From the cell containing the given text, extract its center point as [X, Y] coordinate. 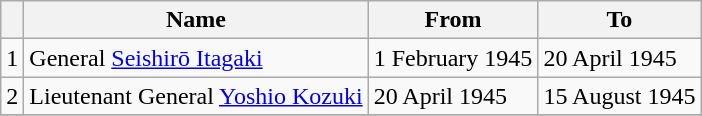
1 February 1945 [453, 58]
Lieutenant General Yoshio Kozuki [196, 96]
1 [12, 58]
15 August 1945 [620, 96]
To [620, 20]
General Seishirō Itagaki [196, 58]
From [453, 20]
Name [196, 20]
2 [12, 96]
